Pinpoint the cell where the given text exists, returning its [x, y] midpoint coordinate. 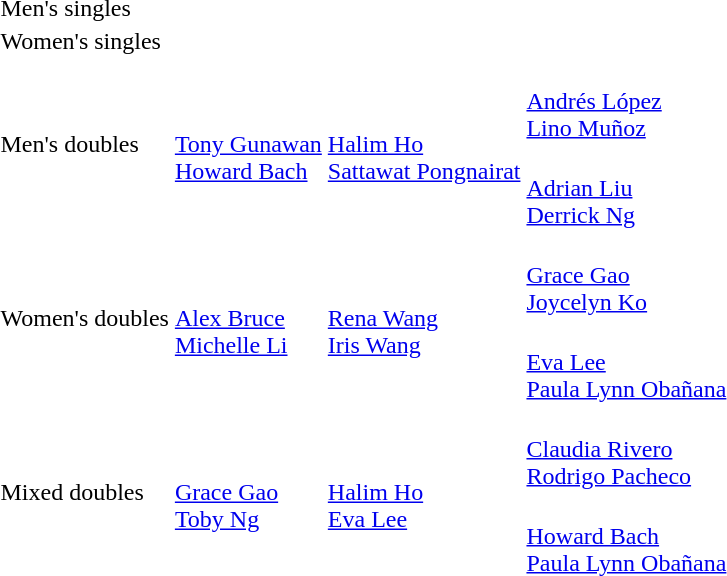
Alex BruceMichelle Li [248, 318]
Tony GunawanHoward Bach [248, 144]
Rena WangIris Wang [424, 318]
Halim HoSattawat Pongnairat [424, 144]
